Extract the (X, Y) coordinate from the center of the cell holding the provided text.  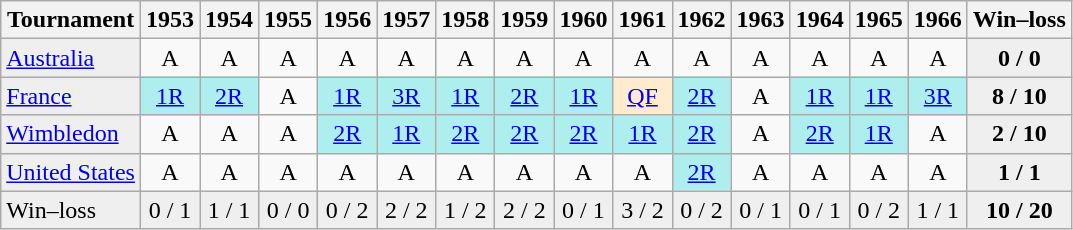
1963 (760, 20)
1 / 2 (466, 210)
Tournament (71, 20)
1966 (938, 20)
1964 (820, 20)
Australia (71, 58)
1956 (348, 20)
3 / 2 (642, 210)
10 / 20 (1019, 210)
Wimbledon (71, 134)
France (71, 96)
United States (71, 172)
1961 (642, 20)
1954 (230, 20)
1955 (288, 20)
1957 (406, 20)
1965 (878, 20)
1962 (702, 20)
1960 (584, 20)
2 / 10 (1019, 134)
8 / 10 (1019, 96)
QF (642, 96)
1958 (466, 20)
1959 (524, 20)
1953 (170, 20)
